Identify which cell holds the provided text, then report its (x, y) central coordinate. 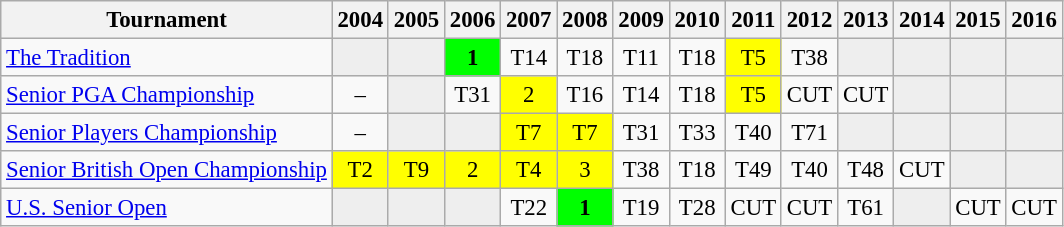
Senior British Open Championship (166, 170)
T48 (866, 170)
T33 (697, 133)
T28 (697, 208)
The Tradition (166, 58)
3 (585, 170)
T71 (809, 133)
T61 (866, 208)
2015 (978, 20)
Senior Players Championship (166, 133)
T19 (641, 208)
2008 (585, 20)
2005 (416, 20)
2007 (529, 20)
T16 (585, 95)
2011 (753, 20)
U.S. Senior Open (166, 208)
2016 (1034, 20)
T2 (360, 170)
2004 (360, 20)
T49 (753, 170)
2009 (641, 20)
Tournament (166, 20)
2013 (866, 20)
2012 (809, 20)
Senior PGA Championship (166, 95)
2010 (697, 20)
2006 (472, 20)
T22 (529, 208)
T11 (641, 58)
T9 (416, 170)
2014 (922, 20)
T4 (529, 170)
